Provide the (X, Y) coordinate of the cell's center where the given text is located.  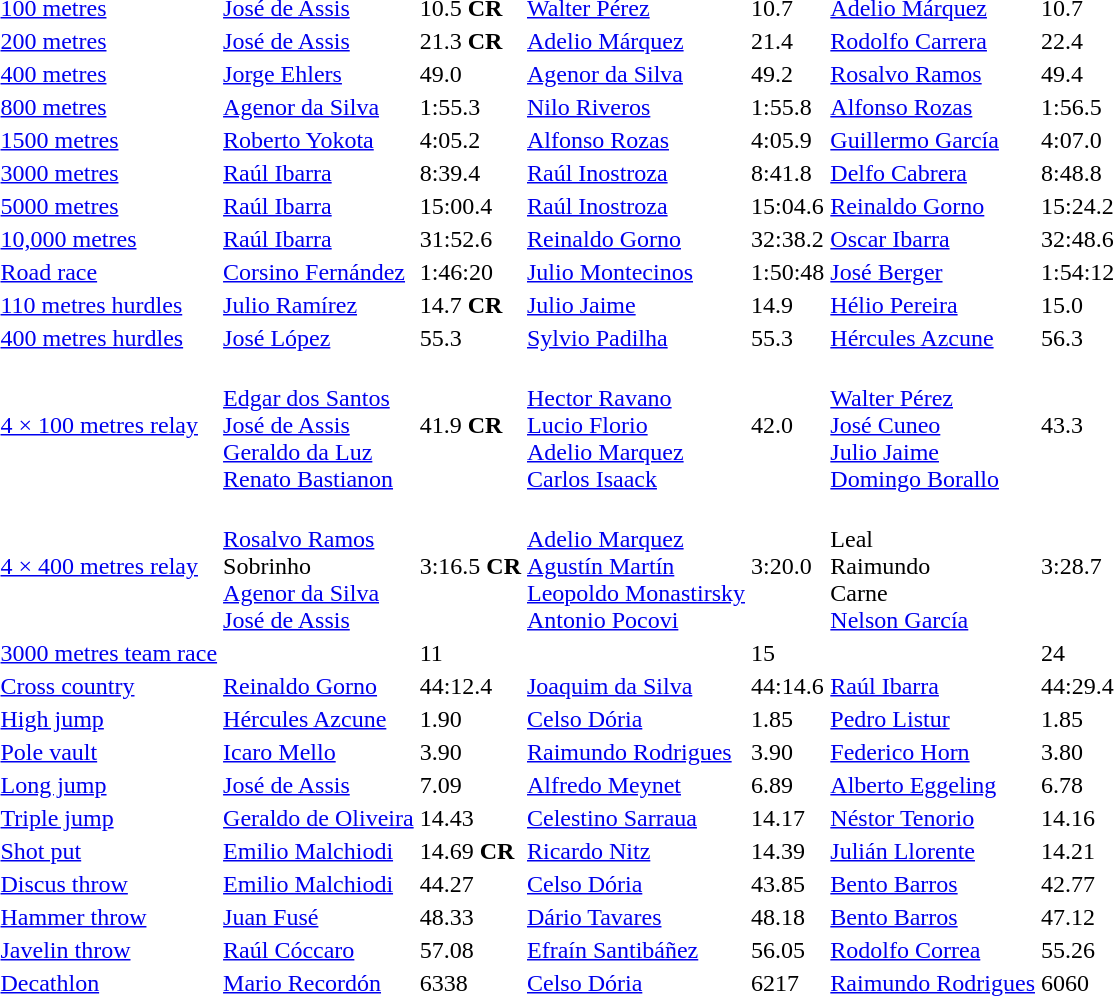
Oscar Ibarra (933, 239)
49.0 (470, 74)
14.7 CR (470, 305)
Rosalvo Ramos (933, 74)
44:14.6 (787, 686)
32:38.2 (787, 239)
Dário Tavares (636, 917)
49.2 (787, 74)
Julio Montecinos (636, 272)
4:05.9 (787, 140)
15:04.6 (787, 206)
Hector RavanoLucio FlorioAdelio MarquezCarlos Isaack (636, 425)
Raimundo Rodrigues (636, 752)
José López (319, 338)
Julián Llorente (933, 851)
Delfo Cabrera (933, 173)
1:46:20 (470, 272)
Walter PérezJosé CuneoJulio JaimeDomingo Borallo (933, 425)
44:12.4 (470, 686)
1:55.3 (470, 107)
11 (470, 653)
8:39.4 (470, 173)
1:55.8 (787, 107)
Geraldo de Oliveira (319, 818)
8:41.8 (787, 173)
Efraín Santibáñez (636, 950)
14.39 (787, 851)
Néstor Tenorio (933, 818)
1:50:48 (787, 272)
Julio Jaime (636, 305)
José Berger (933, 272)
42.0 (787, 425)
Federico Horn (933, 752)
Pedro Listur (933, 719)
Celestino Sarraua (636, 818)
Rodolfo Correa (933, 950)
21.3 CR (470, 41)
15:00.4 (470, 206)
Hélio Pereira (933, 305)
21.4 (787, 41)
14.9 (787, 305)
56.05 (787, 950)
31:52.6 (470, 239)
1.85 (787, 719)
48.18 (787, 917)
Nilo Riveros (636, 107)
Raúl Cóccaro (319, 950)
Edgar dos SantosJosé de AssisGeraldo da LuzRenato Bastianon (319, 425)
Corsino Fernández (319, 272)
15 (787, 653)
7.09 (470, 785)
Alfredo Meynet (636, 785)
41.9 CR (470, 425)
14.69 CR (470, 851)
Rosalvo RamosSobrinhoAgenor da SilvaJosé de Assis (319, 566)
14.17 (787, 818)
Guillermo García (933, 140)
57.08 (470, 950)
Sylvio Padilha (636, 338)
6.89 (787, 785)
Juan Fusé (319, 917)
Rodolfo Carrera (933, 41)
48.33 (470, 917)
14.43 (470, 818)
3:16.5 CR (470, 566)
1.90 (470, 719)
3:20.0 (787, 566)
Alberto Eggeling (933, 785)
4:05.2 (470, 140)
Adelio MarquezAgustín MartínLeopoldo MonastirskyAntonio Pocovi (636, 566)
Jorge Ehlers (319, 74)
Icaro Mello (319, 752)
Julio Ramírez (319, 305)
43.85 (787, 884)
Ricardo Nitz (636, 851)
Joaquim da Silva (636, 686)
Roberto Yokota (319, 140)
LealRaimundoCarneNelson García (933, 566)
Adelio Márquez (636, 41)
44.27 (470, 884)
